Find where the given text appears and provide that cell's center as (x, y) coordinate. 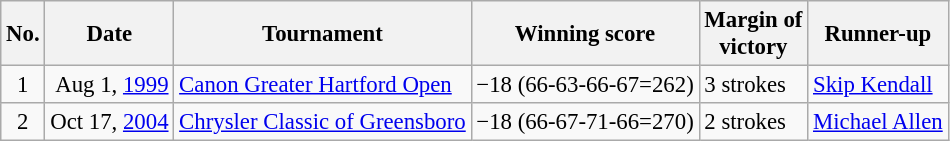
No. (23, 34)
Michael Allen (878, 122)
2 strokes (754, 122)
Oct 17, 2004 (110, 122)
Margin ofvictory (754, 34)
Tournament (322, 34)
−18 (66-67-71-66=270) (585, 122)
Runner-up (878, 34)
1 (23, 85)
2 (23, 122)
Canon Greater Hartford Open (322, 85)
Skip Kendall (878, 85)
Chrysler Classic of Greensboro (322, 122)
Date (110, 34)
Winning score (585, 34)
3 strokes (754, 85)
−18 (66-63-66-67=262) (585, 85)
Aug 1, 1999 (110, 85)
